From the cell containing the given text, extract its center point as [x, y] coordinate. 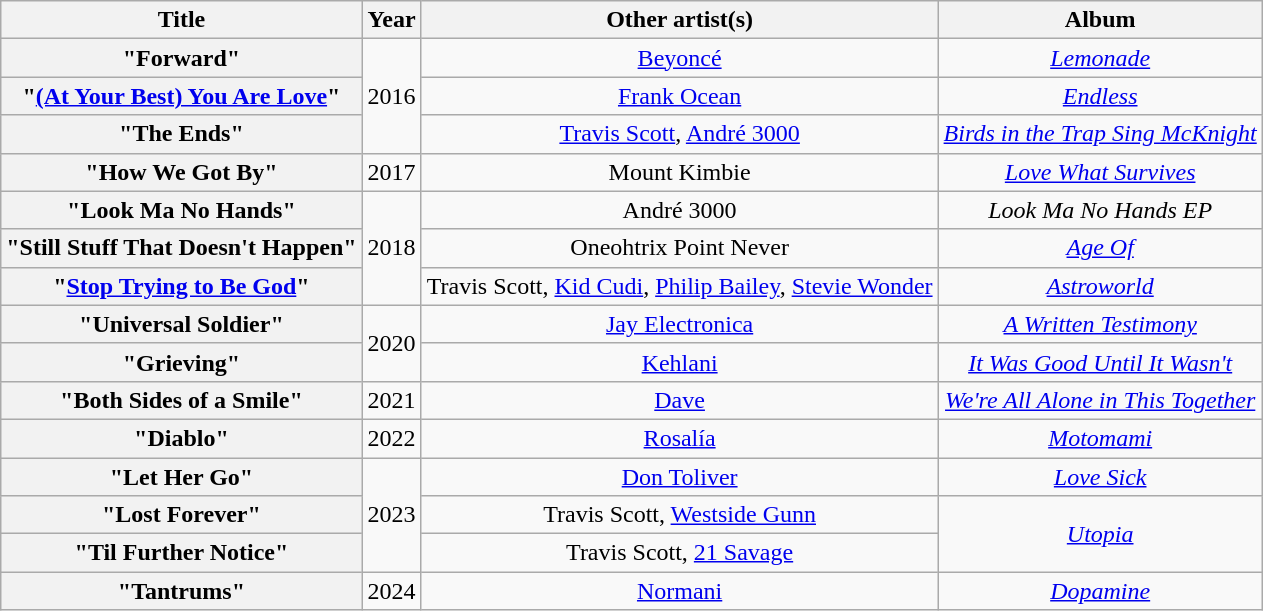
Oneohtrix Point Never [680, 248]
"Grieving" [182, 362]
Look Ma No Hands EP [1100, 210]
Don Toliver [680, 477]
2016 [392, 96]
We're All Alone in This Together [1100, 400]
Travis Scott, Kid Cudi, Philip Bailey, Stevie Wonder [680, 286]
Dave [680, 400]
Frank Ocean [680, 96]
Rosalía [680, 438]
André 3000 [680, 210]
"Universal Soldier" [182, 324]
"Tantrums" [182, 591]
A Written Testimony [1100, 324]
Year [392, 20]
"Diablo" [182, 438]
Other artist(s) [680, 20]
"Til Further Notice" [182, 553]
Travis Scott, 21 Savage [680, 553]
"Forward" [182, 58]
"Let Her Go" [182, 477]
Mount Kimbie [680, 172]
Travis Scott, André 3000 [680, 134]
Album [1100, 20]
"(At Your Best) You Are Love" [182, 96]
Astroworld [1100, 286]
Dopamine [1100, 591]
Motomami [1100, 438]
"Lost Forever" [182, 515]
"Look Ma No Hands" [182, 210]
Travis Scott, Westside Gunn [680, 515]
"Both Sides of a Smile" [182, 400]
2023 [392, 515]
"Still Stuff That Doesn't Happen" [182, 248]
Normani [680, 591]
Title [182, 20]
Love Sick [1100, 477]
2024 [392, 591]
It Was Good Until It Wasn't [1100, 362]
"Stop Trying to Be God" [182, 286]
Love What Survives [1100, 172]
2020 [392, 343]
Birds in the Trap Sing McKnight [1100, 134]
Kehlani [680, 362]
"The Ends" [182, 134]
2017 [392, 172]
Utopia [1100, 534]
2022 [392, 438]
2018 [392, 248]
2021 [392, 400]
Lemonade [1100, 58]
Jay Electronica [680, 324]
Endless [1100, 96]
"How We Got By" [182, 172]
Beyoncé [680, 58]
Age Of [1100, 248]
